Determine the (x, y) coordinate at the center of the cell enclosing the given text.  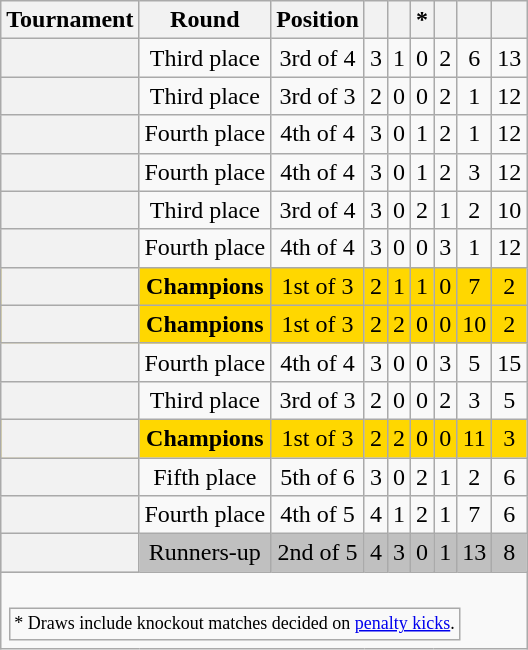
Fifth place (205, 477)
4th of 5 (318, 515)
8 (510, 553)
2nd of 5 (318, 553)
11 (474, 438)
Position (318, 20)
* (422, 20)
Round (205, 20)
5th of 6 (318, 477)
Runners-up (205, 553)
15 (510, 362)
Tournament (70, 20)
